Return the (x, y) coordinate for the center point of the cell that contains the specified text.  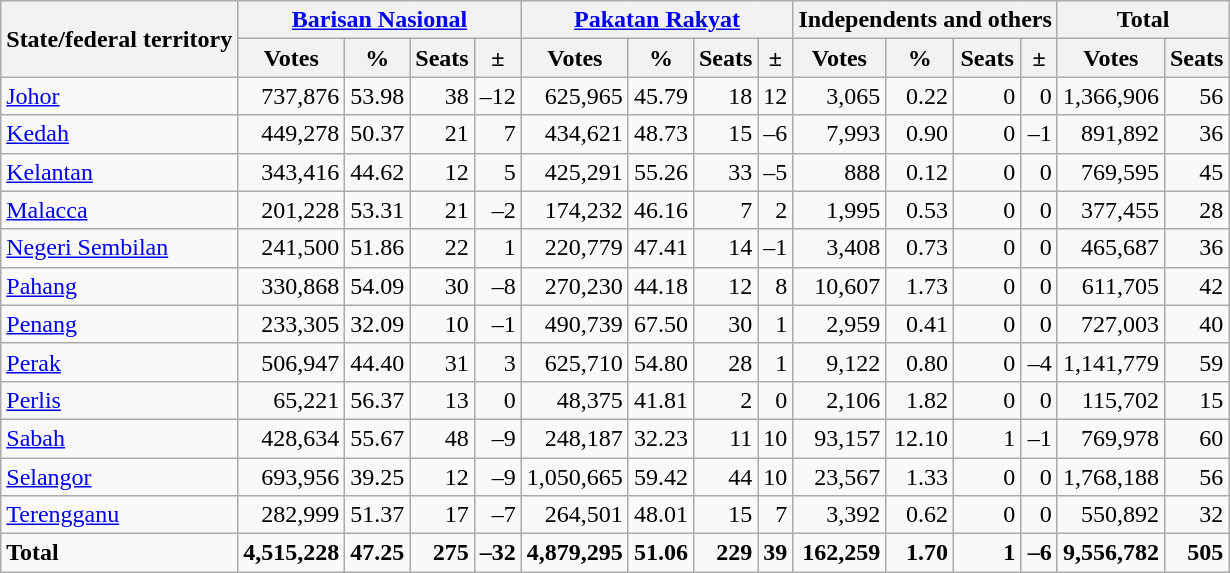
1,050,665 (574, 477)
Pahang (120, 286)
65,221 (292, 400)
1.33 (920, 477)
0.80 (920, 362)
39.25 (378, 477)
53.31 (378, 210)
428,634 (292, 438)
11 (725, 438)
32.09 (378, 324)
–5 (776, 172)
1.73 (920, 286)
40 (1196, 324)
1.70 (920, 553)
233,305 (292, 324)
8 (776, 286)
7,993 (840, 134)
–4 (1040, 362)
490,739 (574, 324)
46.16 (660, 210)
229 (725, 553)
0.22 (920, 96)
48.01 (660, 515)
33 (725, 172)
465,687 (1110, 248)
3 (498, 362)
1.82 (920, 400)
13 (442, 400)
4,879,295 (574, 553)
1,141,779 (1110, 362)
41.81 (660, 400)
–2 (498, 210)
3,392 (840, 515)
550,892 (1110, 515)
270,230 (574, 286)
Barisan Nasional (380, 20)
Pakatan Rakyat (657, 20)
505 (1196, 553)
Malacca (120, 210)
1,768,188 (1110, 477)
769,978 (1110, 438)
891,892 (1110, 134)
693,956 (292, 477)
51.37 (378, 515)
264,501 (574, 515)
93,157 (840, 438)
9,122 (840, 362)
48,375 (574, 400)
47.25 (378, 553)
330,868 (292, 286)
17 (442, 515)
174,232 (574, 210)
625,965 (574, 96)
506,947 (292, 362)
1,995 (840, 210)
55.67 (378, 438)
3,065 (840, 96)
–32 (498, 553)
67.50 (660, 324)
51.86 (378, 248)
377,455 (1110, 210)
Johor (120, 96)
50.37 (378, 134)
343,416 (292, 172)
Perlis (120, 400)
Negeri Sembilan (120, 248)
Terengganu (120, 515)
611,705 (1110, 286)
2,106 (840, 400)
31 (442, 362)
737,876 (292, 96)
38 (442, 96)
888 (840, 172)
0.62 (920, 515)
0.41 (920, 324)
51.06 (660, 553)
53.98 (378, 96)
44.40 (378, 362)
45 (1196, 172)
282,999 (292, 515)
Kelantan (120, 172)
47.41 (660, 248)
10,607 (840, 286)
0.12 (920, 172)
44 (725, 477)
48 (442, 438)
–12 (498, 96)
0.73 (920, 248)
56.37 (378, 400)
44.62 (378, 172)
162,259 (840, 553)
449,278 (292, 134)
–8 (498, 286)
44.18 (660, 286)
248,187 (574, 438)
32 (1196, 515)
Penang (120, 324)
18 (725, 96)
22 (442, 248)
4,515,228 (292, 553)
3,408 (840, 248)
State/federal territory (120, 39)
Sabah (120, 438)
2,959 (840, 324)
59.42 (660, 477)
42 (1196, 286)
241,500 (292, 248)
0.90 (920, 134)
12.10 (920, 438)
625,710 (574, 362)
54.09 (378, 286)
60 (1196, 438)
0.53 (920, 210)
55.26 (660, 172)
220,779 (574, 248)
5 (498, 172)
Kedah (120, 134)
–7 (498, 515)
14 (725, 248)
434,621 (574, 134)
Perak (120, 362)
59 (1196, 362)
45.79 (660, 96)
201,228 (292, 210)
275 (442, 553)
23,567 (840, 477)
39 (776, 553)
727,003 (1110, 324)
32.23 (660, 438)
Independents and others (925, 20)
1,366,906 (1110, 96)
425,291 (574, 172)
769,595 (1110, 172)
48.73 (660, 134)
Selangor (120, 477)
9,556,782 (1110, 553)
115,702 (1110, 400)
54.80 (660, 362)
